Detect which cell encompasses the target text, then output its [x, y] center coordinate. 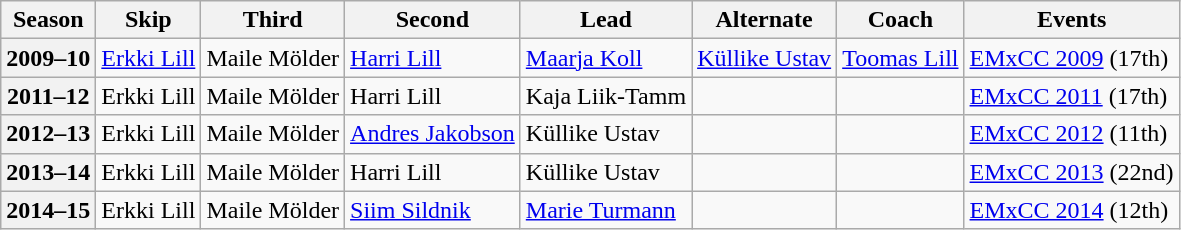
Events [1072, 20]
Season [48, 20]
2012–13 [48, 134]
EMxCC 2011 (17th) [1072, 96]
Alternate [764, 20]
Skip [148, 20]
EMxCC 2009 (17th) [1072, 58]
Toomas Lill [900, 58]
Siim Sildnik [433, 210]
Coach [900, 20]
Second [433, 20]
Third [273, 20]
EMxCC 2013 (22nd) [1072, 172]
Marie Turmann [606, 210]
Lead [606, 20]
EMxCC 2014 (12th) [1072, 210]
Andres Jakobson [433, 134]
2011–12 [48, 96]
Maarja Koll [606, 58]
2014–15 [48, 210]
Kaja Liik-Tamm [606, 96]
2013–14 [48, 172]
EMxCC 2012 (11th) [1072, 134]
2009–10 [48, 58]
